From the cell containing the given text, extract its center point as [X, Y] coordinate. 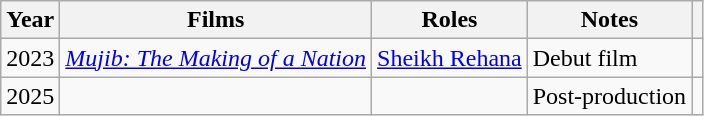
2023 [30, 58]
Roles [450, 20]
Year [30, 20]
Debut film [609, 58]
Films [216, 20]
Notes [609, 20]
Mujib: The Making of a Nation [216, 58]
Post-production [609, 96]
2025 [30, 96]
Sheikh Rehana [450, 58]
